Search for the cell housing the specified text and yield its [x, y] center coordinate. 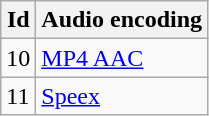
Speex [122, 96]
MP4 AAC [122, 58]
Id [18, 20]
11 [18, 96]
10 [18, 58]
Audio encoding [122, 20]
